Scan for the cell matching the given text and deliver its (x, y) coordinate at center. 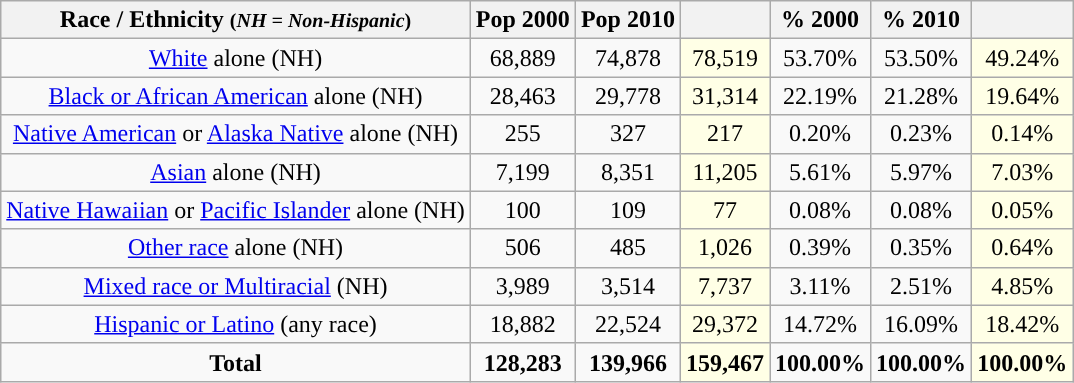
506 (522, 248)
7.03% (1022, 172)
31,314 (724, 96)
Other race alone (NH) (236, 248)
8,351 (628, 172)
4.85% (1022, 286)
5.97% (922, 172)
77 (724, 210)
217 (724, 134)
Pop 2000 (522, 20)
159,467 (724, 362)
0.39% (820, 248)
Race / Ethnicity (NH = Non-Hispanic) (236, 20)
29,778 (628, 96)
19.64% (1022, 96)
21.28% (922, 96)
327 (628, 134)
18,882 (522, 324)
100 (522, 210)
5.61% (820, 172)
28,463 (522, 96)
11,205 (724, 172)
Total (236, 362)
Asian alone (NH) (236, 172)
7,199 (522, 172)
109 (628, 210)
3,514 (628, 286)
49.24% (1022, 58)
0.14% (1022, 134)
0.20% (820, 134)
18.42% (1022, 324)
0.05% (1022, 210)
16.09% (922, 324)
68,889 (522, 58)
Mixed race or Multiracial (NH) (236, 286)
Native Hawaiian or Pacific Islander alone (NH) (236, 210)
0.23% (922, 134)
14.72% (820, 324)
White alone (NH) (236, 58)
Native American or Alaska Native alone (NH) (236, 134)
3,989 (522, 286)
485 (628, 248)
2.51% (922, 286)
3.11% (820, 286)
0.64% (1022, 248)
Black or African American alone (NH) (236, 96)
% 2010 (922, 20)
29,372 (724, 324)
Pop 2010 (628, 20)
Hispanic or Latino (any race) (236, 324)
1,026 (724, 248)
22,524 (628, 324)
255 (522, 134)
22.19% (820, 96)
128,283 (522, 362)
7,737 (724, 286)
53.50% (922, 58)
139,966 (628, 362)
0.35% (922, 248)
78,519 (724, 58)
% 2000 (820, 20)
74,878 (628, 58)
53.70% (820, 58)
